Capture the cell that displays the provided text and extract its (x, y) central coordinate. 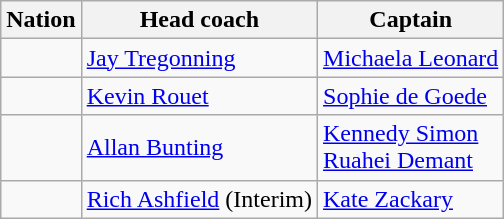
Sophie de Goede (411, 96)
Michaela Leonard (411, 58)
Captain (411, 20)
Head coach (199, 20)
Kevin Rouet (199, 96)
Allan Bunting (199, 148)
Kate Zackary (411, 199)
Rich Ashfield (Interim) (199, 199)
Kennedy SimonRuahei Demant (411, 148)
Nation (41, 20)
Jay Tregonning (199, 58)
